Pinpoint the cell where the given text exists, returning its (X, Y) midpoint coordinate. 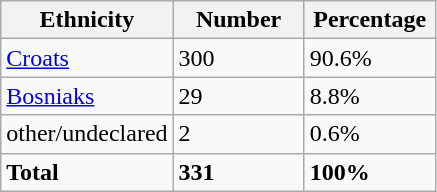
Number (238, 20)
8.8% (370, 96)
90.6% (370, 58)
2 (238, 134)
Percentage (370, 20)
Ethnicity (87, 20)
300 (238, 58)
Total (87, 172)
100% (370, 172)
29 (238, 96)
0.6% (370, 134)
Croats (87, 58)
331 (238, 172)
Bosniaks (87, 96)
other/undeclared (87, 134)
